For the text-containing cell, return its midpoint in [x, y] coordinate format. 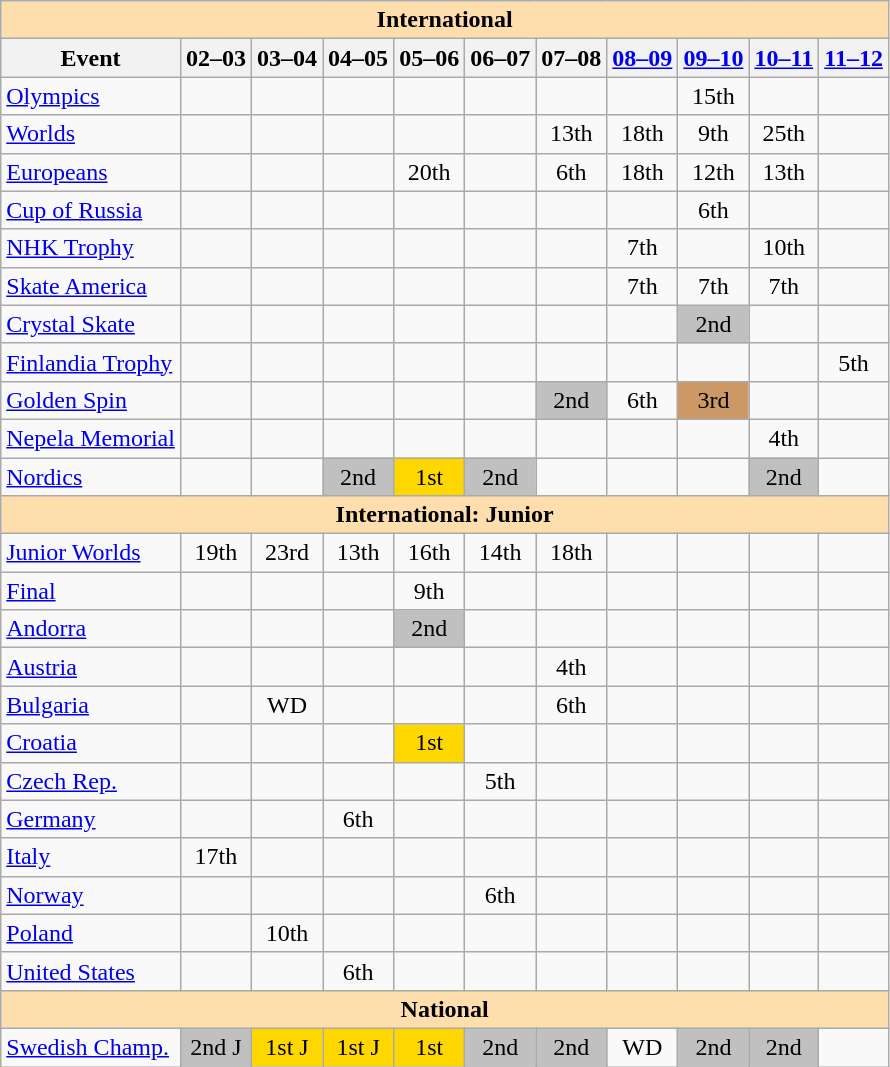
Skate America [91, 286]
03–04 [286, 58]
12th [714, 172]
Andorra [91, 629]
15th [714, 96]
06–07 [500, 58]
Germany [91, 819]
05–06 [430, 58]
23rd [286, 553]
National [445, 1009]
Final [91, 591]
25th [784, 134]
Czech Rep. [91, 781]
16th [430, 553]
International [445, 20]
Croatia [91, 743]
NHK Trophy [91, 248]
Nepela Memorial [91, 438]
04–05 [358, 58]
Finlandia Trophy [91, 362]
Swedish Champ. [91, 1047]
09–10 [714, 58]
United States [91, 971]
Bulgaria [91, 705]
Event [91, 58]
Olympics [91, 96]
08–09 [642, 58]
Nordics [91, 477]
07–08 [572, 58]
2nd J [216, 1047]
Crystal Skate [91, 324]
02–03 [216, 58]
Junior Worlds [91, 553]
14th [500, 553]
Golden Spin [91, 400]
Norway [91, 895]
Worlds [91, 134]
20th [430, 172]
17th [216, 857]
Cup of Russia [91, 210]
Europeans [91, 172]
10–11 [784, 58]
Poland [91, 933]
Italy [91, 857]
Austria [91, 667]
11–12 [854, 58]
3rd [714, 400]
International: Junior [445, 515]
19th [216, 553]
